Identify which cell holds the provided text, then report its (x, y) central coordinate. 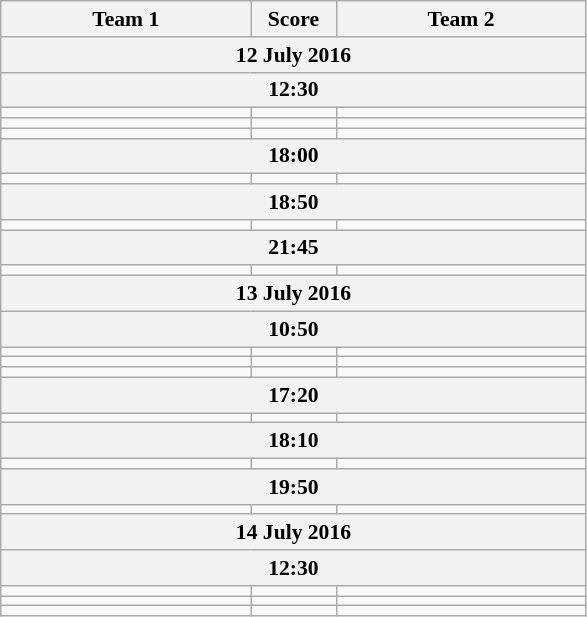
Team 1 (126, 19)
13 July 2016 (294, 294)
Score (294, 19)
18:00 (294, 156)
10:50 (294, 329)
18:50 (294, 202)
17:20 (294, 395)
19:50 (294, 487)
21:45 (294, 248)
14 July 2016 (294, 533)
12 July 2016 (294, 55)
18:10 (294, 441)
Team 2 (461, 19)
